Scan for the cell matching the given text and deliver its [X, Y] coordinate at center. 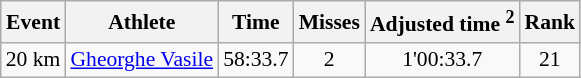
Time [256, 22]
1'00:33.7 [442, 60]
2 [330, 60]
Athlete [142, 22]
Gheorghe Vasile [142, 60]
Rank [550, 22]
21 [550, 60]
58:33.7 [256, 60]
Event [34, 22]
20 km [34, 60]
Adjusted time 2 [442, 22]
Misses [330, 22]
